Search for the cell housing the specified text and yield its (x, y) center coordinate. 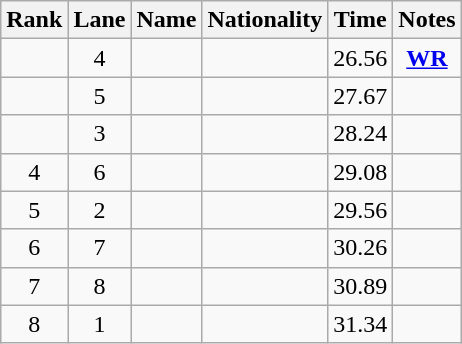
30.26 (360, 248)
1 (100, 324)
31.34 (360, 324)
2 (100, 210)
Nationality (265, 20)
26.56 (360, 58)
Name (166, 20)
29.08 (360, 172)
28.24 (360, 134)
Notes (427, 20)
Rank (34, 20)
Lane (100, 20)
27.67 (360, 96)
3 (100, 134)
WR (427, 58)
30.89 (360, 286)
29.56 (360, 210)
Time (360, 20)
